Output the [X, Y] coordinate of the center of the cell containing the given text.  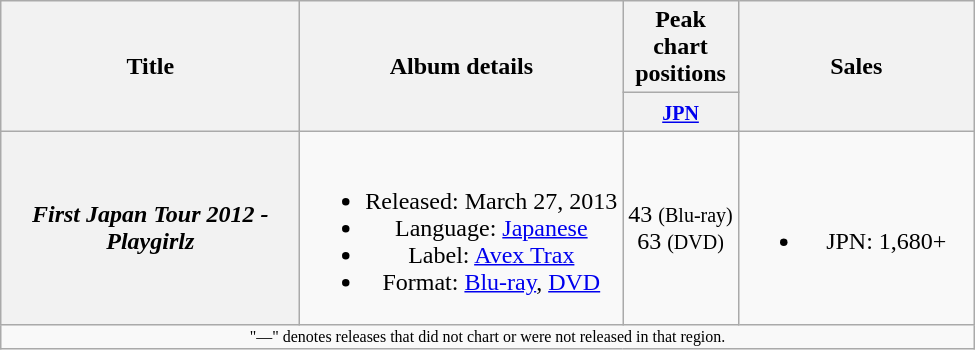
Album details [462, 66]
43 (Blu-ray)63 (DVD) [680, 228]
Peakchartpositions [680, 47]
"—" denotes releases that did not chart or were not released in that region. [488, 337]
Released: March 27, 2013Language: JapaneseLabel: Avex TraxFormat: Blu-ray, DVD [462, 228]
Sales [856, 66]
Title [150, 66]
JPN: 1,680+ [856, 228]
JPN [680, 112]
First Japan Tour 2012 - Playgirlz [150, 228]
